Scan for the cell matching the given text and deliver its (X, Y) coordinate at center. 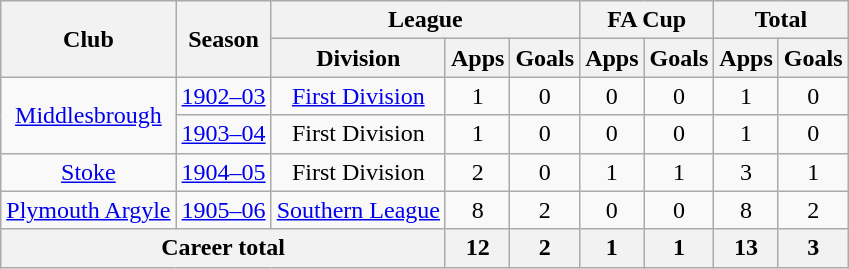
13 (746, 248)
1902–03 (224, 96)
Club (88, 39)
12 (477, 248)
1903–04 (224, 134)
Plymouth Argyle (88, 210)
Stoke (88, 172)
Middlesbrough (88, 115)
Southern League (358, 210)
League (426, 20)
1904–05 (224, 172)
FA Cup (647, 20)
Career total (224, 248)
1905–06 (224, 210)
Season (224, 39)
Division (358, 58)
Total (781, 20)
